Pinpoint the cell where the given text exists, returning its (X, Y) midpoint coordinate. 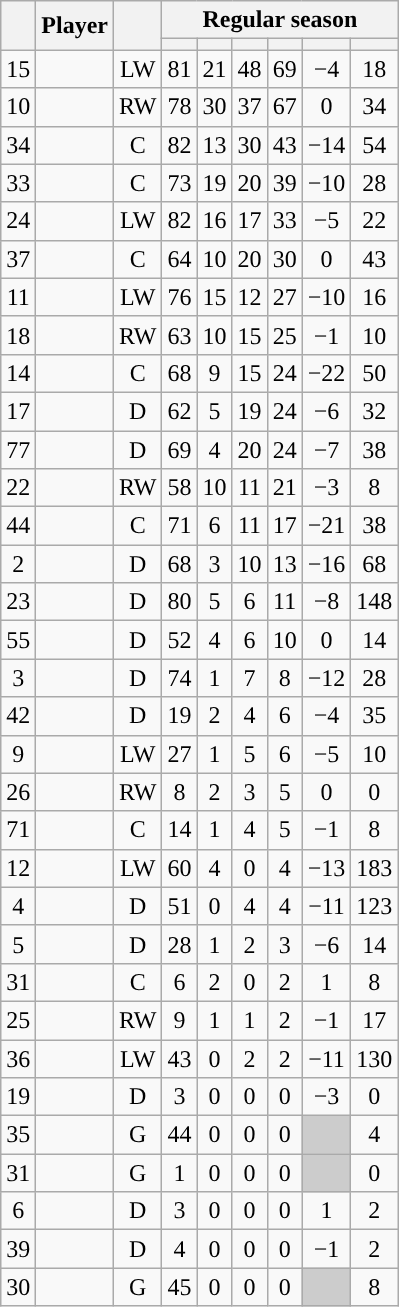
42 (18, 716)
62 (180, 411)
183 (374, 868)
60 (180, 868)
148 (374, 602)
−16 (326, 564)
130 (374, 1059)
80 (180, 602)
Player (75, 26)
−21 (326, 526)
51 (180, 906)
77 (18, 449)
74 (180, 678)
55 (18, 640)
Regular season (280, 20)
32 (374, 411)
81 (180, 69)
23 (18, 602)
67 (284, 107)
50 (374, 373)
−12 (326, 678)
73 (180, 183)
7 (250, 678)
45 (180, 1287)
78 (180, 107)
54 (374, 145)
64 (180, 259)
52 (180, 640)
−8 (326, 602)
63 (180, 335)
36 (18, 1059)
−7 (326, 449)
48 (250, 69)
76 (180, 297)
58 (180, 488)
−13 (326, 868)
−14 (326, 145)
−22 (326, 373)
26 (18, 792)
123 (374, 906)
